Locate the cell with the specified text and output its [x, y] center coordinate. 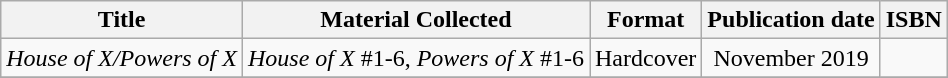
Format [646, 20]
Title [122, 20]
House of X/Powers of X [122, 58]
November 2019 [791, 58]
Publication date [791, 20]
Hardcover [646, 58]
House of X #1-6, Powers of X #1-6 [416, 58]
Material Collected [416, 20]
ISBN [914, 20]
